From the cell containing the given text, extract its center point as (x, y) coordinate. 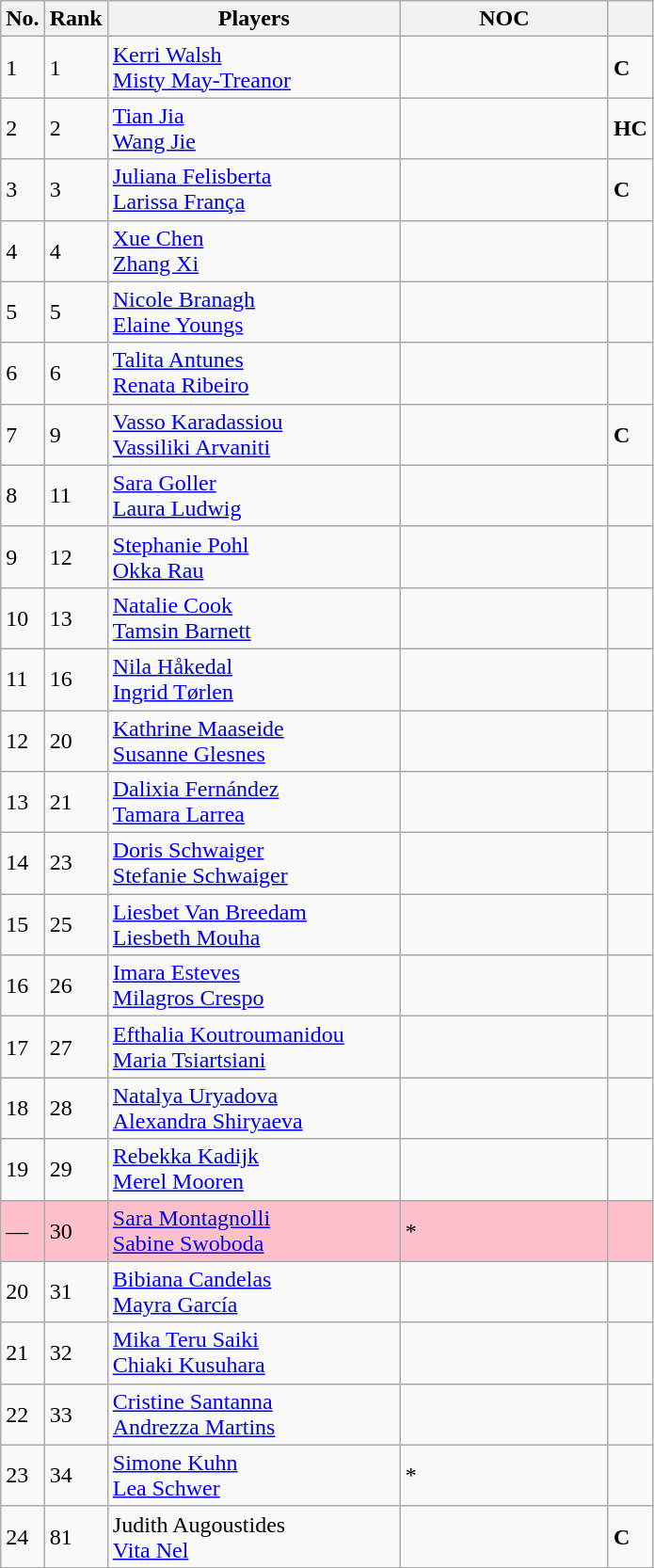
14 (23, 864)
Juliana Felisberta Larissa França (254, 190)
22 (23, 1414)
28 (75, 1109)
31 (75, 1291)
Talita Antunes Renata Ribeiro (254, 373)
7 (23, 435)
17 (23, 1047)
Judith Augoustides Vita Nel (254, 1536)
Imara Esteves Milagros Crespo (254, 986)
26 (75, 986)
33 (75, 1414)
— (23, 1231)
Natalie Cook Tamsin Barnett (254, 617)
Dalixia Fernández Tamara Larrea (254, 802)
Tian Jia Wang Jie (254, 128)
25 (75, 924)
Liesbet Van Breedam Liesbeth Mouha (254, 924)
Efthalia Koutroumanidou Maria Tsiartsiani (254, 1047)
Vasso Karadassiou Vassiliki Arvaniti (254, 435)
Cristine Santanna Andrezza Martins (254, 1414)
NOC (504, 19)
No. (23, 19)
Kerri Walsh Misty May-Treanor (254, 68)
Nila Håkedal Ingrid Tørlen (254, 680)
Natalya Uryadova Alexandra Shiryaeva (254, 1109)
34 (75, 1476)
Kathrine Maaseide Susanne Glesnes (254, 740)
81 (75, 1536)
Sara Goller Laura Ludwig (254, 495)
29 (75, 1169)
Players (254, 19)
32 (75, 1353)
Simone Kuhn Lea Schwer (254, 1476)
15 (23, 924)
10 (23, 617)
18 (23, 1109)
Rank (75, 19)
Xue Chen Zhang Xi (254, 250)
Nicole Branagh Elaine Youngs (254, 312)
HC (630, 128)
24 (23, 1536)
30 (75, 1231)
19 (23, 1169)
Stephanie Pohl Okka Rau (254, 557)
Mika Teru Saiki Chiaki Kusuhara (254, 1353)
27 (75, 1047)
8 (23, 495)
Sara Montagnolli Sabine Swoboda (254, 1231)
Doris Schwaiger Stefanie Schwaiger (254, 864)
Bibiana Candelas Mayra García (254, 1291)
Rebekka Kadijk Merel Mooren (254, 1169)
